Detect which cell encompasses the target text, then output its (x, y) center coordinate. 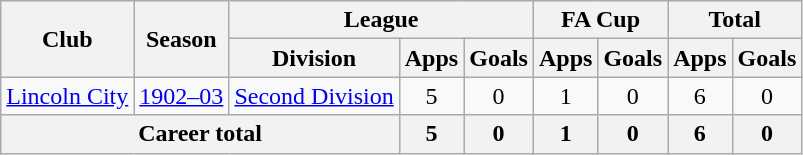
Second Division (314, 96)
Career total (200, 134)
League (382, 20)
Division (314, 58)
Lincoln City (68, 96)
1902–03 (182, 96)
Club (68, 39)
Season (182, 39)
FA Cup (600, 20)
Total (735, 20)
